Output the (x, y) coordinate of the center of the cell containing the given text.  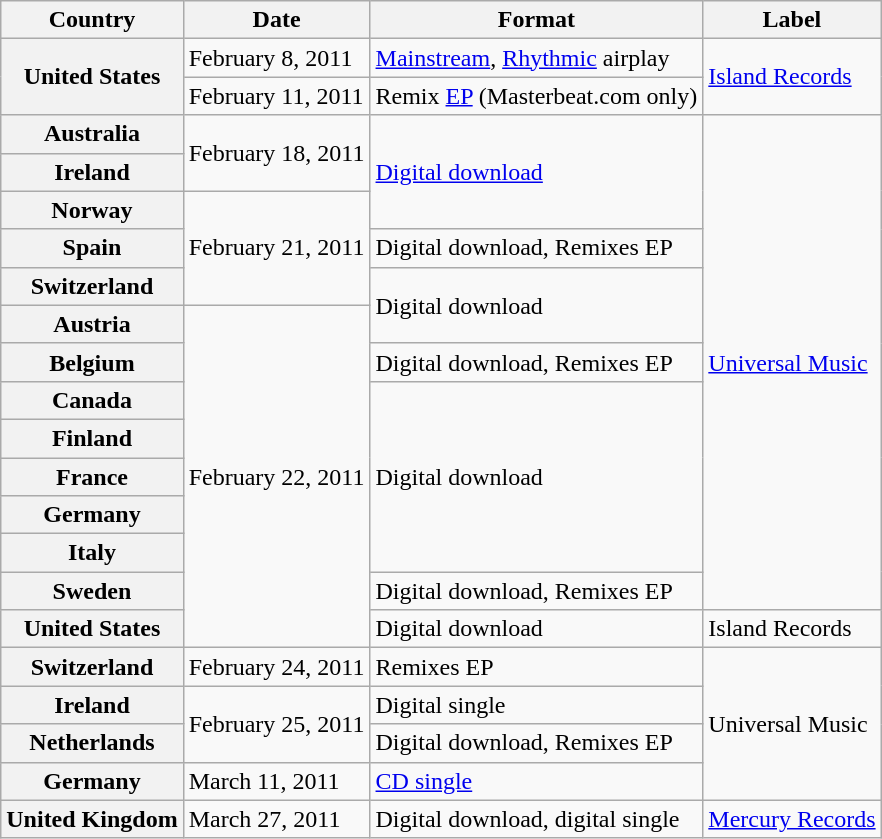
Date (276, 20)
February 24, 2011 (276, 667)
France (92, 477)
Digital download, digital single (536, 819)
February 22, 2011 (276, 476)
Italy (92, 553)
Sweden (92, 591)
February 18, 2011 (276, 153)
Mercury Records (792, 819)
March 27, 2011 (276, 819)
Norway (92, 210)
Australia (92, 134)
Belgium (92, 362)
Remix EP (Masterbeat.com only) (536, 96)
February 21, 2011 (276, 248)
Format (536, 20)
Digital single (536, 705)
March 11, 2011 (276, 781)
February 11, 2011 (276, 96)
February 25, 2011 (276, 724)
Country (92, 20)
Remixes EP (536, 667)
CD single (536, 781)
Austria (92, 324)
Mainstream, Rhythmic airplay (536, 58)
Spain (92, 248)
Netherlands (92, 743)
Canada (92, 400)
United Kingdom (92, 819)
February 8, 2011 (276, 58)
Finland (92, 438)
Label (792, 20)
